Determine the (X, Y) coordinate at the center of the cell enclosing the given text.  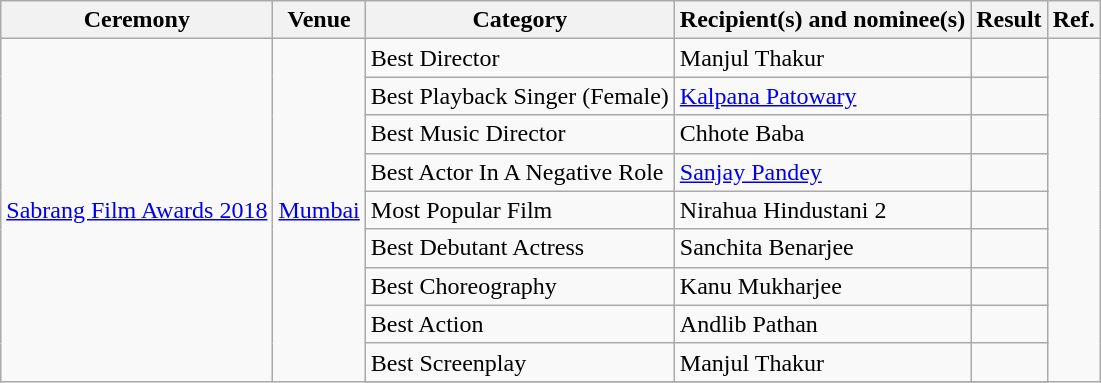
Ceremony (137, 20)
Sabrang Film Awards 2018 (137, 210)
Mumbai (319, 210)
Best Choreography (520, 286)
Ref. (1074, 20)
Best Music Director (520, 134)
Best Actor In A Negative Role (520, 172)
Best Screenplay (520, 362)
Most Popular Film (520, 210)
Andlib Pathan (822, 324)
Sanchita Benarjee (822, 248)
Best Playback Singer (Female) (520, 96)
Best Action (520, 324)
Result (1009, 20)
Best Debutant Actress (520, 248)
Kalpana Patowary (822, 96)
Sanjay Pandey (822, 172)
Category (520, 20)
Venue (319, 20)
Chhote Baba (822, 134)
Kanu Mukharjee (822, 286)
Best Director (520, 58)
Nirahua Hindustani 2 (822, 210)
Recipient(s) and nominee(s) (822, 20)
